Capture the cell that displays the provided text and extract its [X, Y] central coordinate. 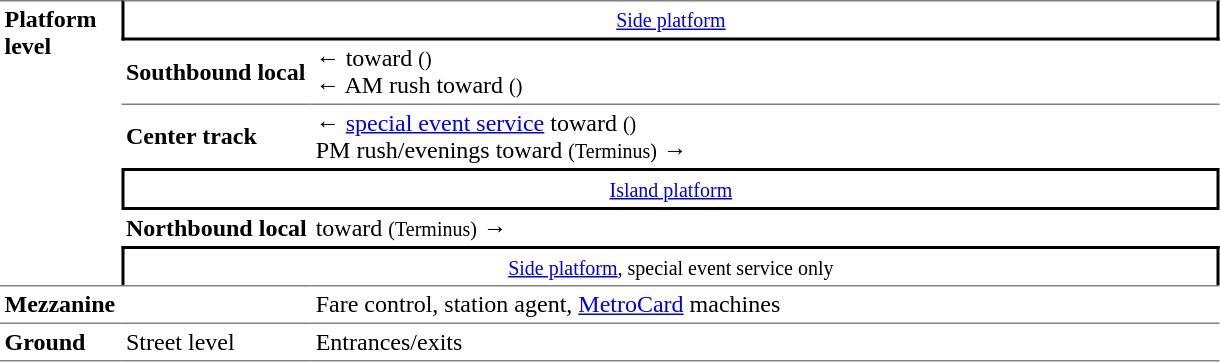
← special event service toward () PM rush/evenings toward (Terminus) → [766, 136]
Platformlevel [61, 142]
Entrances/exits [766, 342]
Fare control, station agent, MetroCard machines [766, 304]
toward (Terminus) → [766, 228]
Center track [217, 136]
← toward ()← AM rush toward () [766, 72]
Northbound local [217, 228]
Street level [217, 342]
Ground [61, 342]
Mezzanine [156, 304]
Southbound local [217, 72]
